Search for the cell housing the specified text and yield its [x, y] center coordinate. 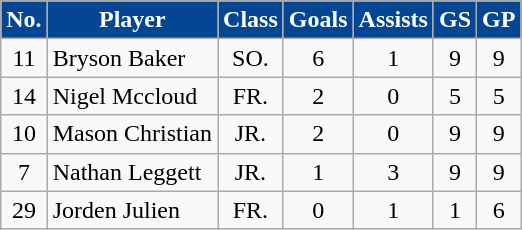
Bryson Baker [132, 58]
7 [24, 172]
10 [24, 134]
SO. [251, 58]
11 [24, 58]
29 [24, 210]
3 [393, 172]
Goals [318, 20]
Player [132, 20]
Jorden Julien [132, 210]
GP [499, 20]
Nathan Leggett [132, 172]
Assists [393, 20]
Nigel Mccloud [132, 96]
GS [454, 20]
Mason Christian [132, 134]
No. [24, 20]
Class [251, 20]
14 [24, 96]
